Locate the cell with the specified text and output its [X, Y] center coordinate. 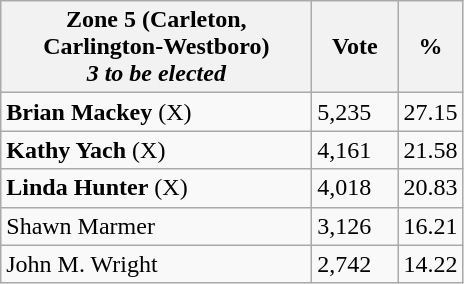
20.83 [430, 188]
Shawn Marmer [156, 226]
21.58 [430, 150]
16.21 [430, 226]
Vote [355, 47]
Kathy Yach (X) [156, 150]
5,235 [355, 112]
27.15 [430, 112]
3,126 [355, 226]
Brian Mackey (X) [156, 112]
4,161 [355, 150]
John M. Wright [156, 264]
2,742 [355, 264]
14.22 [430, 264]
4,018 [355, 188]
Linda Hunter (X) [156, 188]
% [430, 47]
Zone 5 (Carleton, Carlington-Westboro) 3 to be elected [156, 47]
